Scan for the cell matching the given text and deliver its (X, Y) coordinate at center. 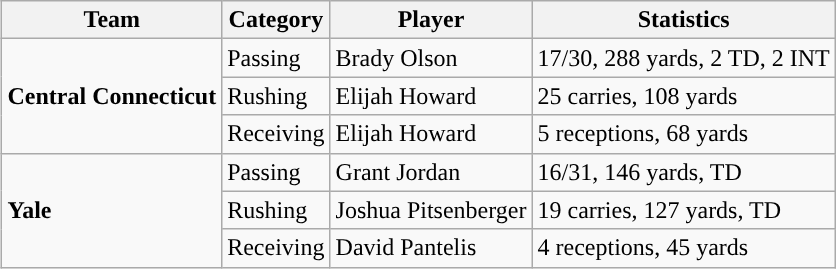
Grant Jordan (431, 172)
19 carries, 127 yards, TD (684, 210)
Joshua Pitsenberger (431, 210)
David Pantelis (431, 248)
5 receptions, 68 yards (684, 134)
Brady Olson (431, 58)
Statistics (684, 20)
Category (276, 20)
16/31, 146 yards, TD (684, 172)
Central Connecticut (112, 96)
25 carries, 108 yards (684, 96)
Player (431, 20)
Yale (112, 210)
17/30, 288 yards, 2 TD, 2 INT (684, 58)
4 receptions, 45 yards (684, 248)
Team (112, 20)
